Extract the (x, y) coordinate from the center of the cell holding the provided text.  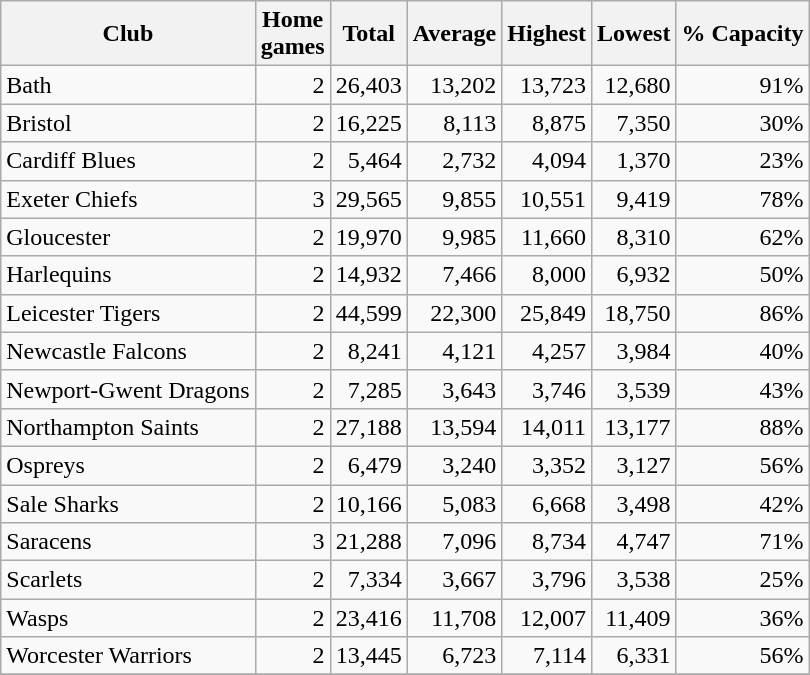
27,188 (368, 427)
7,334 (368, 580)
8,875 (547, 123)
Exeter Chiefs (128, 199)
23,416 (368, 618)
6,723 (454, 656)
Bath (128, 85)
3,667 (454, 580)
23% (742, 161)
Cardiff Blues (128, 161)
3,643 (454, 389)
10,551 (547, 199)
Saracens (128, 542)
3,796 (547, 580)
3,498 (634, 503)
3,984 (634, 351)
26,403 (368, 85)
14,011 (547, 427)
Bristol (128, 123)
44,599 (368, 313)
11,409 (634, 618)
88% (742, 427)
43% (742, 389)
6,331 (634, 656)
% Capacity (742, 34)
4,257 (547, 351)
9,419 (634, 199)
62% (742, 237)
4,747 (634, 542)
Homegames (292, 34)
Northampton Saints (128, 427)
Total (368, 34)
4,121 (454, 351)
29,565 (368, 199)
3,352 (547, 465)
13,594 (454, 427)
Club (128, 34)
7,350 (634, 123)
9,985 (454, 237)
3,127 (634, 465)
Average (454, 34)
71% (742, 542)
14,932 (368, 275)
5,083 (454, 503)
13,723 (547, 85)
6,479 (368, 465)
86% (742, 313)
8,734 (547, 542)
25% (742, 580)
Worcester Warriors (128, 656)
10,166 (368, 503)
9,855 (454, 199)
50% (742, 275)
6,668 (547, 503)
25,849 (547, 313)
19,970 (368, 237)
8,241 (368, 351)
5,464 (368, 161)
Wasps (128, 618)
12,007 (547, 618)
13,445 (368, 656)
Sale Sharks (128, 503)
3,746 (547, 389)
21,288 (368, 542)
Harlequins (128, 275)
2,732 (454, 161)
Gloucester (128, 237)
13,177 (634, 427)
11,660 (547, 237)
4,094 (547, 161)
7,466 (454, 275)
Leicester Tigers (128, 313)
13,202 (454, 85)
18,750 (634, 313)
11,708 (454, 618)
8,310 (634, 237)
36% (742, 618)
16,225 (368, 123)
3,240 (454, 465)
Lowest (634, 34)
Newcastle Falcons (128, 351)
30% (742, 123)
12,680 (634, 85)
8,000 (547, 275)
Newport-Gwent Dragons (128, 389)
8,113 (454, 123)
1,370 (634, 161)
7,114 (547, 656)
Highest (547, 34)
Scarlets (128, 580)
40% (742, 351)
91% (742, 85)
7,096 (454, 542)
78% (742, 199)
Ospreys (128, 465)
7,285 (368, 389)
3,538 (634, 580)
6,932 (634, 275)
22,300 (454, 313)
3,539 (634, 389)
42% (742, 503)
